Search for the cell housing the specified text and yield its (x, y) center coordinate. 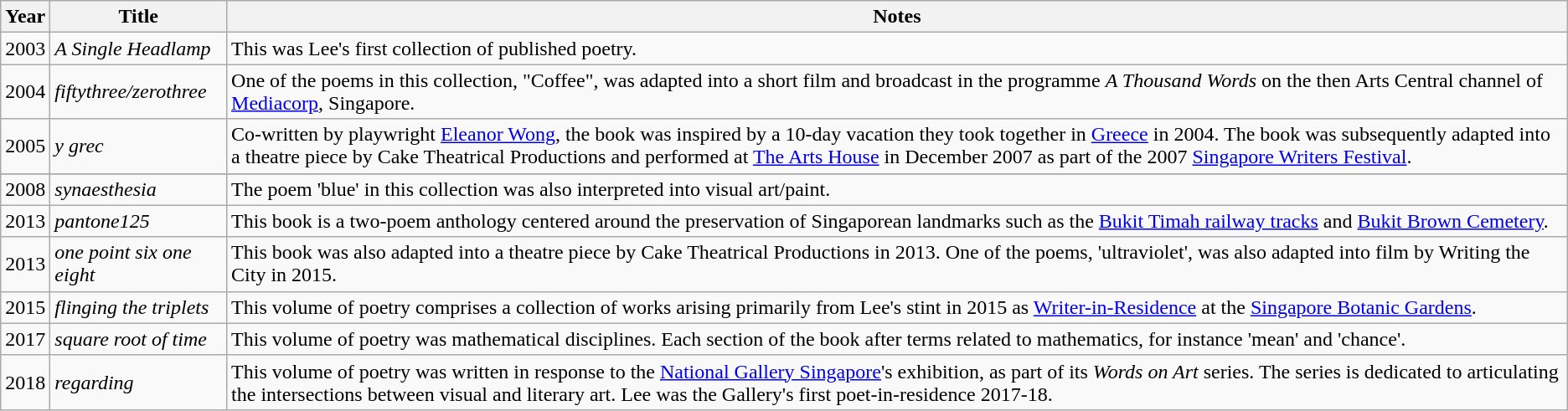
2004 (25, 92)
Notes (898, 17)
2017 (25, 339)
2018 (25, 382)
Title (139, 17)
regarding (139, 382)
This volume of poetry was mathematical disciplines. Each section of the book after terms related to mathematics, for instance 'mean' and 'chance'. (898, 339)
square root of time (139, 339)
2005 (25, 146)
This was Lee's first collection of published poetry. (898, 49)
Year (25, 17)
flinging the triplets (139, 307)
The poem 'blue' in this collection was also interpreted into visual art/paint. (898, 189)
2003 (25, 49)
synaesthesia (139, 189)
2008 (25, 189)
A Single Headlamp (139, 49)
2015 (25, 307)
one point six one eight (139, 265)
y grec (139, 146)
fiftythree/zerothree (139, 92)
pantone125 (139, 221)
